Identify which cell holds the provided text, then report its (x, y) central coordinate. 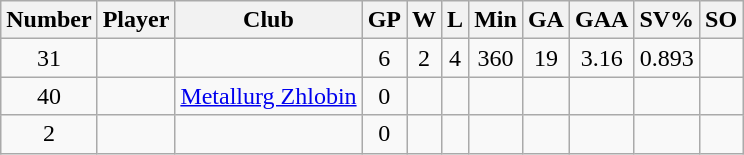
W (424, 20)
3.16 (601, 58)
31 (49, 58)
360 (496, 58)
Metallurg Zhlobin (268, 96)
Number (49, 20)
Player (136, 20)
4 (456, 58)
40 (49, 96)
GP (384, 20)
0.893 (667, 58)
19 (546, 58)
GA (546, 20)
SV% (667, 20)
SO (722, 20)
Min (496, 20)
Club (268, 20)
GAA (601, 20)
6 (384, 58)
L (456, 20)
